From the cell containing the given text, extract its center point as (X, Y) coordinate. 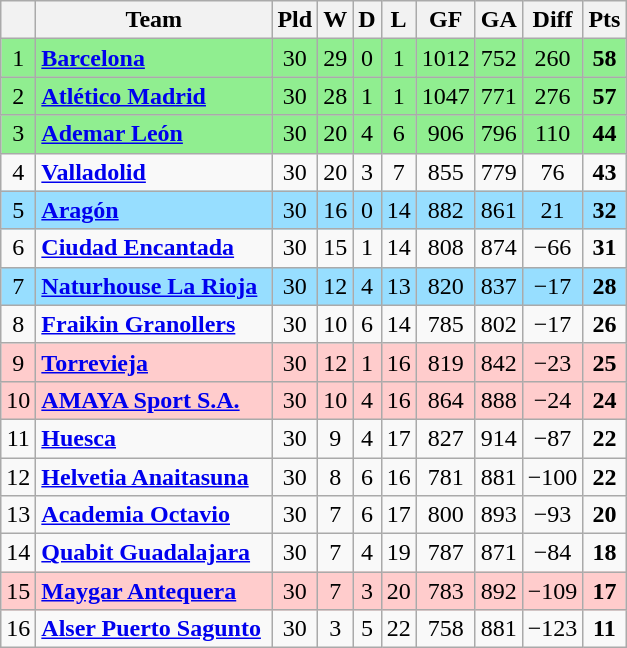
Ademar León (154, 134)
1047 (446, 96)
861 (498, 210)
Pld (295, 20)
892 (498, 591)
D (367, 20)
Fraikin Granollers (154, 324)
914 (498, 438)
−109 (552, 591)
−123 (552, 629)
Atlético Madrid (154, 96)
864 (446, 400)
752 (498, 58)
888 (498, 400)
Barcelona (154, 58)
Naturhouse La Rioja (154, 286)
AMAYA Sport S.A. (154, 400)
−66 (552, 248)
25 (604, 362)
W (336, 20)
43 (604, 172)
44 (604, 134)
Ciudad Encantada (154, 248)
800 (446, 515)
−84 (552, 553)
18 (604, 553)
796 (498, 134)
260 (552, 58)
781 (446, 477)
787 (446, 553)
26 (604, 324)
76 (552, 172)
820 (446, 286)
Team (154, 20)
882 (446, 210)
−23 (552, 362)
779 (498, 172)
110 (552, 134)
785 (446, 324)
Huesca (154, 438)
−87 (552, 438)
906 (446, 134)
1012 (446, 58)
837 (498, 286)
Quabit Guadalajara (154, 553)
276 (552, 96)
819 (446, 362)
24 (604, 400)
771 (498, 96)
Alser Puerto Sagunto (154, 629)
−93 (552, 515)
GF (446, 20)
GA (498, 20)
2 (18, 96)
842 (498, 362)
855 (446, 172)
802 (498, 324)
Aragón (154, 210)
808 (446, 248)
L (398, 20)
19 (398, 553)
32 (604, 210)
Diff (552, 20)
31 (604, 248)
29 (336, 58)
21 (552, 210)
Torrevieja (154, 362)
Maygar Antequera (154, 591)
871 (498, 553)
827 (446, 438)
Academia Octavio (154, 515)
Helvetia Anaitasuna (154, 477)
57 (604, 96)
−24 (552, 400)
893 (498, 515)
−100 (552, 477)
783 (446, 591)
58 (604, 58)
Valladolid (154, 172)
758 (446, 629)
Pts (604, 20)
874 (498, 248)
